Provide the (X, Y) coordinate of the cell's center where the given text is located.  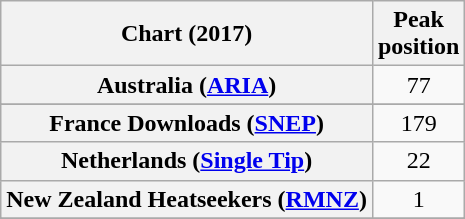
Chart (2017) (187, 34)
179 (418, 123)
Peak position (418, 34)
22 (418, 161)
1 (418, 199)
Australia (ARIA) (187, 85)
Netherlands (Single Tip) (187, 161)
New Zealand Heatseekers (RMNZ) (187, 199)
France Downloads (SNEP) (187, 123)
77 (418, 85)
